From the cell containing the given text, extract its center point as [x, y] coordinate. 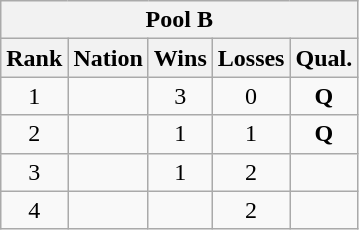
Rank [34, 58]
Qual. [324, 58]
4 [34, 210]
Wins [180, 58]
Pool B [180, 20]
0 [251, 96]
Losses [251, 58]
Nation [108, 58]
